Identify which cell holds the provided text, then report its (X, Y) central coordinate. 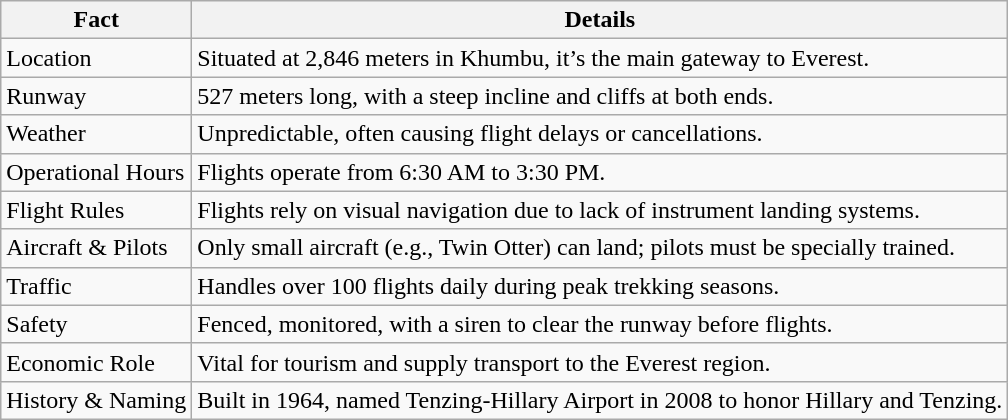
Built in 1964, named Tenzing-Hillary Airport in 2008 to honor Hillary and Tenzing. (600, 400)
Aircraft & Pilots (96, 248)
Location (96, 58)
Unpredictable, often causing flight delays or cancellations. (600, 134)
Details (600, 20)
Flights rely on visual navigation due to lack of instrument landing systems. (600, 210)
527 meters long, with a steep incline and cliffs at both ends. (600, 96)
Weather (96, 134)
Economic Role (96, 362)
Operational Hours (96, 172)
Safety (96, 324)
Vital for tourism and supply transport to the Everest region. (600, 362)
Handles over 100 flights daily during peak trekking seasons. (600, 286)
Flights operate from 6:30 AM to 3:30 PM. (600, 172)
Only small aircraft (e.g., Twin Otter) can land; pilots must be specially trained. (600, 248)
Fenced, monitored, with a siren to clear the runway before flights. (600, 324)
Fact (96, 20)
Runway (96, 96)
Flight Rules (96, 210)
Situated at 2,846 meters in Khumbu, it’s the main gateway to Everest. (600, 58)
Traffic (96, 286)
History & Naming (96, 400)
